Extract the (x, y) coordinate from the center of the cell holding the provided text.  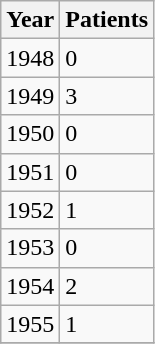
1949 (30, 96)
1950 (30, 134)
2 (107, 286)
1951 (30, 172)
Year (30, 20)
1954 (30, 286)
1948 (30, 58)
1953 (30, 248)
1955 (30, 324)
1952 (30, 210)
3 (107, 96)
Patients (107, 20)
